Return [X, Y] of the center of cell containing provided text 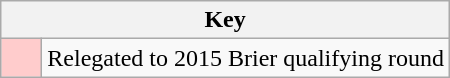
Relegated to 2015 Brier qualifying round [246, 58]
Key [226, 20]
